Locate the cell with the specified text and output its (X, Y) center coordinate. 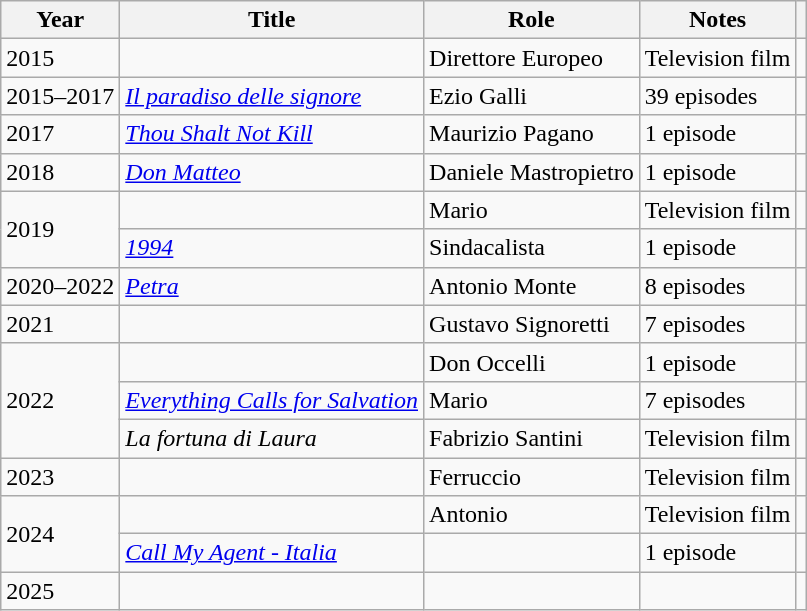
Il paradiso delle signore (272, 96)
Gustavo Signoretti (532, 324)
2019 (60, 229)
Call My Agent - Italia (272, 553)
2022 (60, 400)
1994 (272, 248)
Ezio Galli (532, 96)
2025 (60, 591)
2018 (60, 172)
39 episodes (718, 96)
Antonio (532, 515)
2020–2022 (60, 286)
Everything Calls for Salvation (272, 400)
Direttore Europeo (532, 58)
Don Occelli (532, 362)
Fabrizio Santini (532, 438)
Antonio Monte (532, 286)
Ferruccio (532, 477)
Daniele Mastropietro (532, 172)
2021 (60, 324)
Thou Shalt Not Kill (272, 134)
2017 (60, 134)
Year (60, 20)
Title (272, 20)
2015 (60, 58)
Role (532, 20)
Petra (272, 286)
Sindacalista (532, 248)
8 episodes (718, 286)
2023 (60, 477)
2024 (60, 534)
La fortuna di Laura (272, 438)
Maurizio Pagano (532, 134)
2015–2017 (60, 96)
Notes (718, 20)
Don Matteo (272, 172)
